Capture the cell that displays the provided text and extract its [x, y] central coordinate. 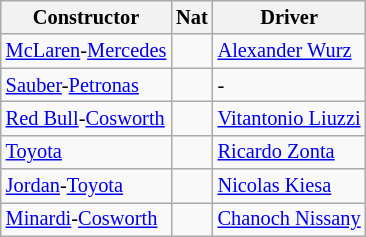
Nat [192, 17]
Ricardo Zonta [290, 152]
Sauber-Petronas [86, 85]
Minardi-Cosworth [86, 219]
McLaren-Mercedes [86, 51]
Red Bull-Cosworth [86, 118]
Jordan-Toyota [86, 186]
- [290, 85]
Toyota [86, 152]
Alexander Wurz [290, 51]
Constructor [86, 17]
Nicolas Kiesa [290, 186]
Driver [290, 17]
Chanoch Nissany [290, 219]
Vitantonio Liuzzi [290, 118]
